Extract the [x, y] coordinate from the center of the cell holding the provided text.  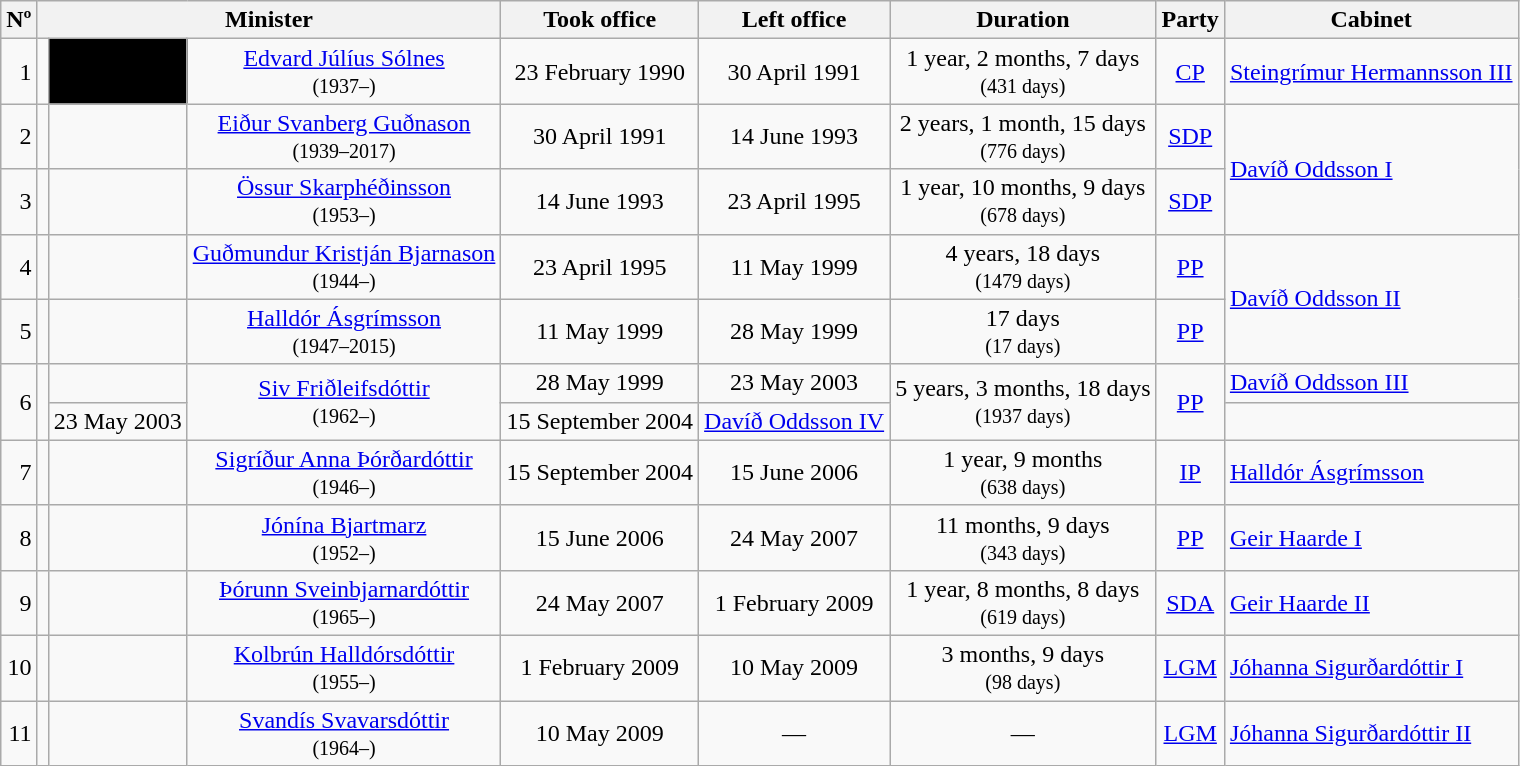
Davíð Oddsson I [1371, 169]
Jóhanna Sigurðardóttir II [1371, 732]
1 year, 2 months, 7 days(431 days) [1023, 72]
10 [19, 668]
Davíð Oddsson IV [794, 421]
7 [19, 472]
Halldór Ásgrímsson [1371, 472]
1 year, 10 months, 9 days(678 days) [1023, 202]
Svandís Svavarsdóttir(1964–) [344, 732]
Minister [269, 20]
2 years, 1 month, 15 days(776 days) [1023, 136]
Left office [794, 20]
Took office [600, 20]
6 [19, 402]
Davíð Oddsson III [1371, 383]
Össur Skarphéðinsson(1953–) [344, 202]
Cabinet [1371, 20]
Þórunn Sveinbjarnardóttir(1965–) [344, 602]
Geir Haarde II [1371, 602]
SDA [1190, 602]
5 years, 3 months, 18 days(1937 days) [1023, 402]
11 [19, 732]
Edvard Júlíus Sólnes(1937–) [344, 72]
23 February 1990 [600, 72]
3 months, 9 days(98 days) [1023, 668]
17 days(17 days) [1023, 332]
Duration [1023, 20]
9 [19, 602]
Steingrímur Hermannsson III [1371, 72]
Davíð Oddsson II [1371, 299]
Eiður Svanberg Guðnason(1939–2017) [344, 136]
3 [19, 202]
4 years, 18 days(1479 days) [1023, 266]
CP [1190, 72]
1 year, 9 months(638 days) [1023, 472]
Halldór Ásgrímsson(1947–2015) [344, 332]
1 year, 8 months, 8 days(619 days) [1023, 602]
2 [19, 136]
1 [19, 72]
Jóhanna Sigurðardóttir I [1371, 668]
Jónína Bjartmarz(1952–) [344, 538]
Nº [19, 20]
Guðmundur Kristján Bjarnason(1944–) [344, 266]
Sigríður Anna Þórðardóttir(1946–) [344, 472]
Geir Haarde I [1371, 538]
Kolbrún Halldórsdóttir(1955–) [344, 668]
Party [1190, 20]
Siv Friðleifsdóttir(1962–) [344, 402]
IP [1190, 472]
8 [19, 538]
11 months, 9 days(343 days) [1023, 538]
5 [19, 332]
4 [19, 266]
